Search for the cell housing the specified text and yield its (X, Y) center coordinate. 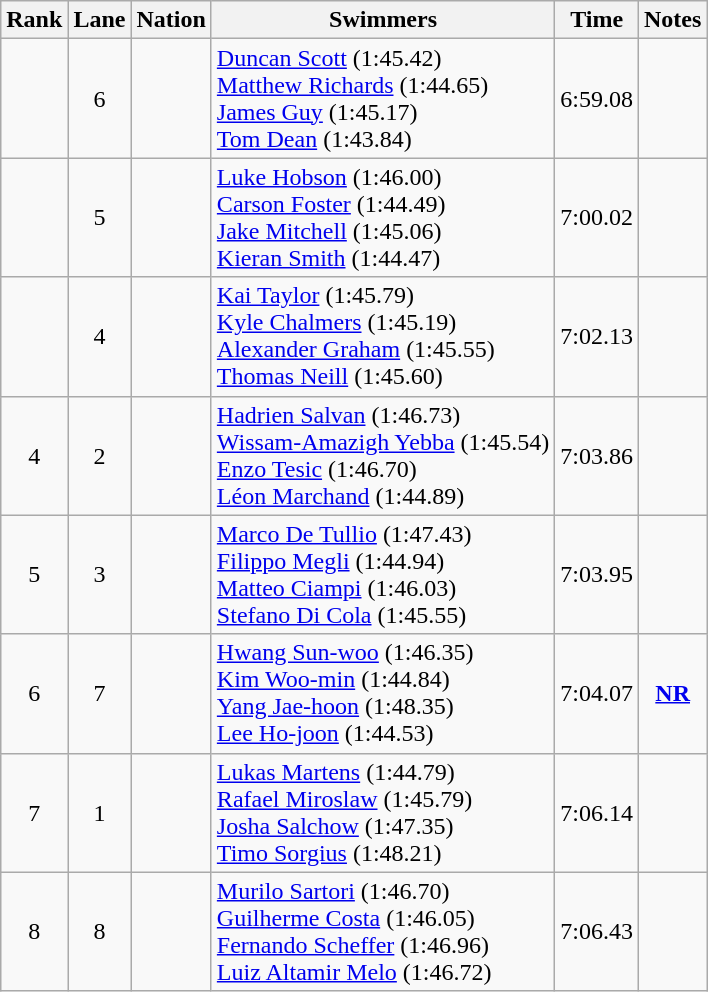
2 (100, 456)
3 (100, 574)
7:02.13 (597, 336)
1 (100, 812)
Murilo Sartori (1:46.70)Guilherme Costa (1:46.05)Fernando Scheffer (1:46.96)Luiz Altamir Melo (1:46.72) (382, 932)
Duncan Scott (1:45.42)Matthew Richards (1:44.65)James Guy (1:45.17)Tom Dean (1:43.84) (382, 98)
Notes (672, 20)
Hadrien Salvan (1:46.73)Wissam-Amazigh Yebba (1:45.54)Enzo Tesic (1:46.70)Léon Marchand (1:44.89) (382, 456)
6:59.08 (597, 98)
Kai Taylor (1:45.79)Kyle Chalmers (1:45.19)Alexander Graham (1:45.55)Thomas Neill (1:45.60) (382, 336)
Luke Hobson (1:46.00)Carson Foster (1:44.49)Jake Mitchell (1:45.06)Kieran Smith (1:44.47) (382, 218)
NR (672, 694)
7:06.14 (597, 812)
Nation (171, 20)
7:04.07 (597, 694)
Lukas Martens (1:44.79)Rafael Miroslaw (1:45.79)Josha Salchow (1:47.35)Timo Sorgius (1:48.21) (382, 812)
7:03.95 (597, 574)
Lane (100, 20)
7:03.86 (597, 456)
7:00.02 (597, 218)
7:06.43 (597, 932)
Marco De Tullio (1:47.43)Filippo Megli (1:44.94)Matteo Ciampi (1:46.03)Stefano Di Cola (1:45.55) (382, 574)
Hwang Sun-woo (1:46.35)Kim Woo-min (1:44.84)Yang Jae-hoon (1:48.35)Lee Ho-joon (1:44.53) (382, 694)
Rank (34, 20)
Time (597, 20)
Swimmers (382, 20)
